Detect which cell encompasses the target text, then output its (X, Y) center coordinate. 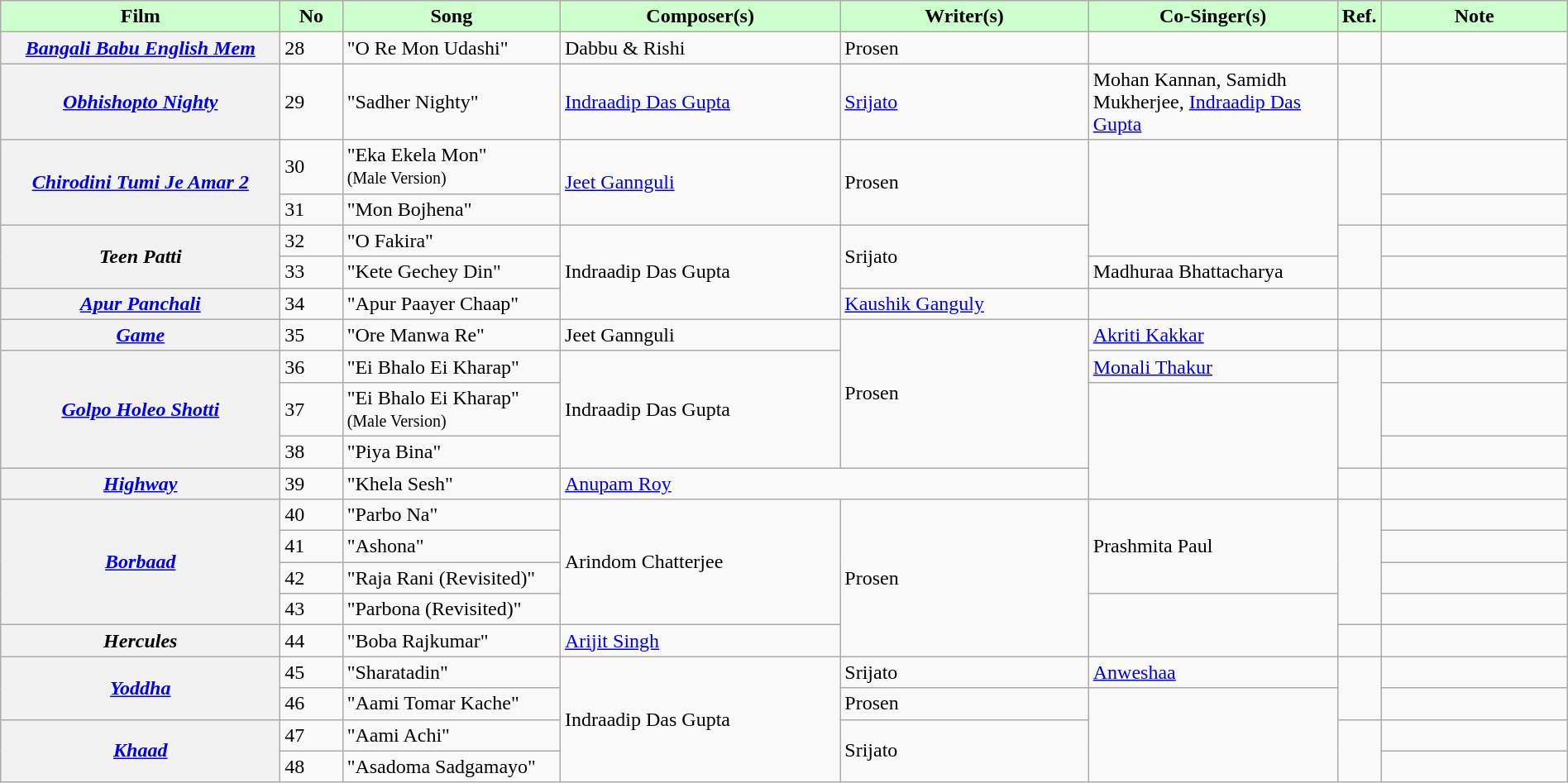
Chirodini Tumi Je Amar 2 (141, 182)
Khaad (141, 751)
"Boba Rajkumar" (452, 641)
44 (311, 641)
"Aami Tomar Kache" (452, 704)
No (311, 17)
Golpo Holeo Shotti (141, 408)
"Sadher Nighty" (452, 102)
Co-Singer(s) (1212, 17)
"Sharatadin" (452, 672)
31 (311, 209)
Film (141, 17)
47 (311, 735)
Mohan Kannan, Samidh Mukherjee, Indraadip Das Gupta (1212, 102)
43 (311, 609)
32 (311, 241)
Game (141, 335)
Akriti Kakkar (1212, 335)
48 (311, 766)
Kaushik Ganguly (964, 303)
Borbaad (141, 562)
Hercules (141, 641)
"Parbo Na" (452, 515)
37 (311, 408)
29 (311, 102)
"Asadoma Sadgamayo" (452, 766)
Highway (141, 484)
Yoddha (141, 688)
Arindom Chatterjee (700, 562)
Obhishopto Nighty (141, 102)
Monali Thakur (1212, 366)
Bangali Babu English Mem (141, 48)
45 (311, 672)
"Aami Achi" (452, 735)
33 (311, 272)
35 (311, 335)
"O Re Mon Udashi" (452, 48)
46 (311, 704)
Prashmita Paul (1212, 547)
"Apur Paayer Chaap" (452, 303)
Madhuraa Bhattacharya (1212, 272)
36 (311, 366)
40 (311, 515)
"Khela Sesh" (452, 484)
"O Fakira" (452, 241)
30 (311, 167)
"Mon Bojhena" (452, 209)
"Ashona" (452, 547)
Teen Patti (141, 256)
"Ore Manwa Re" (452, 335)
"Ei Bhalo Ei Kharap"(Male Version) (452, 408)
Arijit Singh (700, 641)
"Kete Gechey Din" (452, 272)
38 (311, 451)
Dabbu & Rishi (700, 48)
41 (311, 547)
Writer(s) (964, 17)
39 (311, 484)
Song (452, 17)
"Raja Rani (Revisited)" (452, 578)
42 (311, 578)
"Parbona (Revisited)" (452, 609)
Composer(s) (700, 17)
Note (1474, 17)
"Ei Bhalo Ei Kharap" (452, 366)
Apur Panchali (141, 303)
34 (311, 303)
Anupam Roy (825, 484)
28 (311, 48)
Anweshaa (1212, 672)
"Piya Bina" (452, 451)
"Eka Ekela Mon"(Male Version) (452, 167)
Ref. (1360, 17)
